Locate the cell with the specified text and output its (x, y) center coordinate. 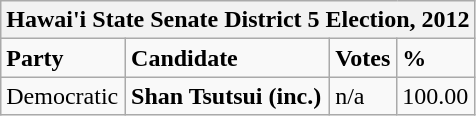
Party (64, 58)
Shan Tsutsui (inc.) (228, 96)
Hawai'i State Senate District 5 Election, 2012 (238, 20)
100.00 (436, 96)
Democratic (64, 96)
Votes (364, 58)
Candidate (228, 58)
% (436, 58)
n/a (364, 96)
